Locate the cell with the specified text and output its (X, Y) center coordinate. 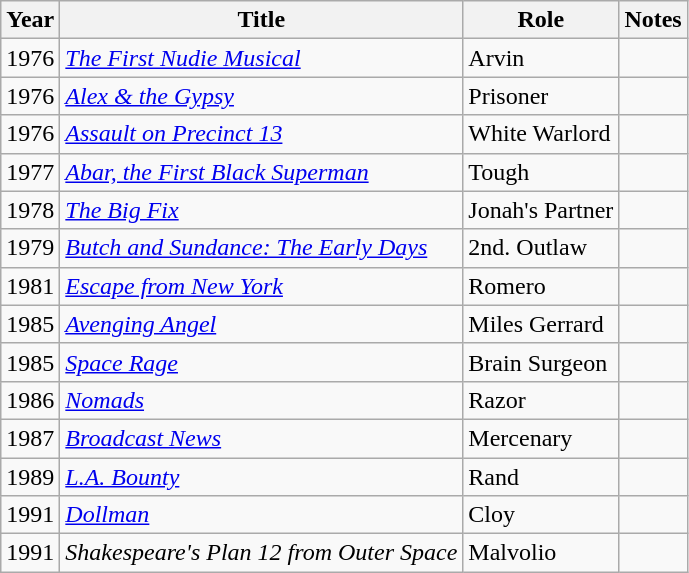
Notes (653, 20)
The Big Fix (262, 210)
1979 (30, 248)
Arvin (541, 58)
Escape from New York (262, 286)
2nd. Outlaw (541, 248)
Cloy (541, 515)
Abar, the First Black Superman (262, 172)
Butch and Sundance: The Early Days (262, 248)
Rand (541, 477)
1987 (30, 438)
Role (541, 20)
Brain Surgeon (541, 362)
Prisoner (541, 96)
Romero (541, 286)
Nomads (262, 400)
The First Nudie Musical (262, 58)
Broadcast News (262, 438)
Tough (541, 172)
Avenging Angel (262, 324)
Malvolio (541, 553)
1977 (30, 172)
Title (262, 20)
White Warlord (541, 134)
Space Rage (262, 362)
1981 (30, 286)
Shakespeare's Plan 12 from Outer Space (262, 553)
Year (30, 20)
Jonah's Partner (541, 210)
Dollman (262, 515)
Alex & the Gypsy (262, 96)
1978 (30, 210)
L.A. Bounty (262, 477)
Assault on Precinct 13 (262, 134)
1989 (30, 477)
Razor (541, 400)
1986 (30, 400)
Mercenary (541, 438)
Miles Gerrard (541, 324)
